Find where the given text appears and provide that cell's center as [x, y] coordinate. 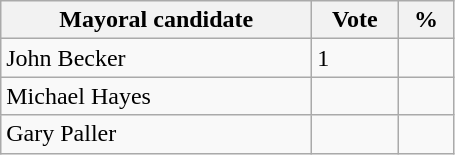
Mayoral candidate [156, 20]
John Becker [156, 58]
% [426, 20]
Gary Paller [156, 134]
Michael Hayes [156, 96]
1 [355, 58]
Vote [355, 20]
